Provide the [x, y] coordinate of the cell's center where the given text is located.  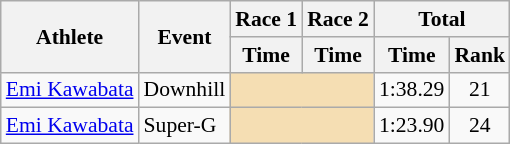
Rank [480, 55]
Athlete [70, 36]
Race 2 [338, 19]
Total [442, 19]
Downhill [185, 90]
Event [185, 36]
Super-G [185, 126]
21 [480, 90]
1:23.90 [412, 126]
1:38.29 [412, 90]
24 [480, 126]
Race 1 [266, 19]
